Find where the given text appears and provide that cell's center as [X, Y] coordinate. 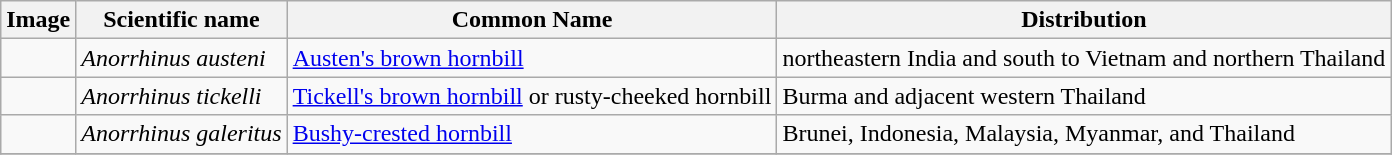
Scientific name [182, 20]
Tickell's brown hornbill or rusty-cheeked hornbill [532, 96]
Burma and adjacent western Thailand [1084, 96]
Anorrhinus tickelli [182, 96]
northeastern India and south to Vietnam and northern Thailand [1084, 58]
Common Name [532, 20]
Brunei, Indonesia, Malaysia, Myanmar, and Thailand [1084, 134]
Anorrhinus austeni [182, 58]
Distribution [1084, 20]
Bushy-crested hornbill [532, 134]
Anorrhinus galeritus [182, 134]
Austen's brown hornbill [532, 58]
Image [38, 20]
